Determine the (x, y) coordinate at the center of the cell enclosing the given text.  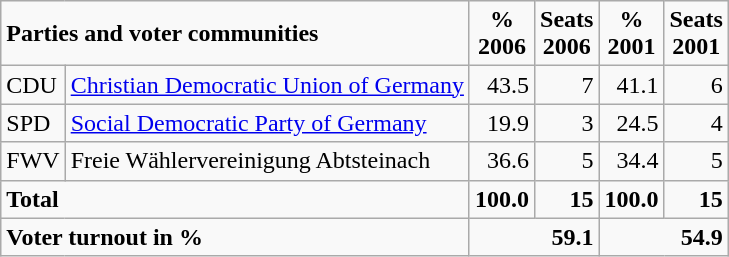
Social Democratic Party of Germany (267, 123)
6 (696, 85)
SPD (33, 123)
36.6 (502, 161)
3 (567, 123)
54.9 (664, 237)
Seats2001 (696, 34)
59.1 (534, 237)
%2006 (502, 34)
%2001 (632, 34)
4 (696, 123)
24.5 (632, 123)
FWV (33, 161)
Seats2006 (567, 34)
Parties and voter communities (236, 34)
43.5 (502, 85)
7 (567, 85)
Voter turnout in % (236, 237)
CDU (33, 85)
34.4 (632, 161)
41.1 (632, 85)
Total (236, 199)
19.9 (502, 123)
Freie Wählervereinigung Abtsteinach (267, 161)
Christian Democratic Union of Germany (267, 85)
